Detect which cell encompasses the target text, then output its (x, y) center coordinate. 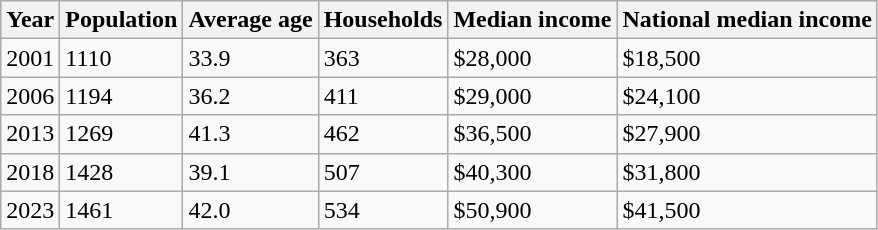
534 (383, 210)
36.2 (250, 96)
363 (383, 58)
$24,100 (747, 96)
Median income (532, 20)
$41,500 (747, 210)
$27,900 (747, 134)
$36,500 (532, 134)
1461 (122, 210)
41.3 (250, 134)
462 (383, 134)
$31,800 (747, 172)
Average age (250, 20)
Population (122, 20)
$18,500 (747, 58)
42.0 (250, 210)
1428 (122, 172)
1194 (122, 96)
1110 (122, 58)
2018 (30, 172)
2001 (30, 58)
2006 (30, 96)
33.9 (250, 58)
2013 (30, 134)
$40,300 (532, 172)
2023 (30, 210)
Year (30, 20)
$29,000 (532, 96)
National median income (747, 20)
411 (383, 96)
Households (383, 20)
1269 (122, 134)
39.1 (250, 172)
$28,000 (532, 58)
507 (383, 172)
$50,900 (532, 210)
